Locate the cell with the specified text and output its (x, y) center coordinate. 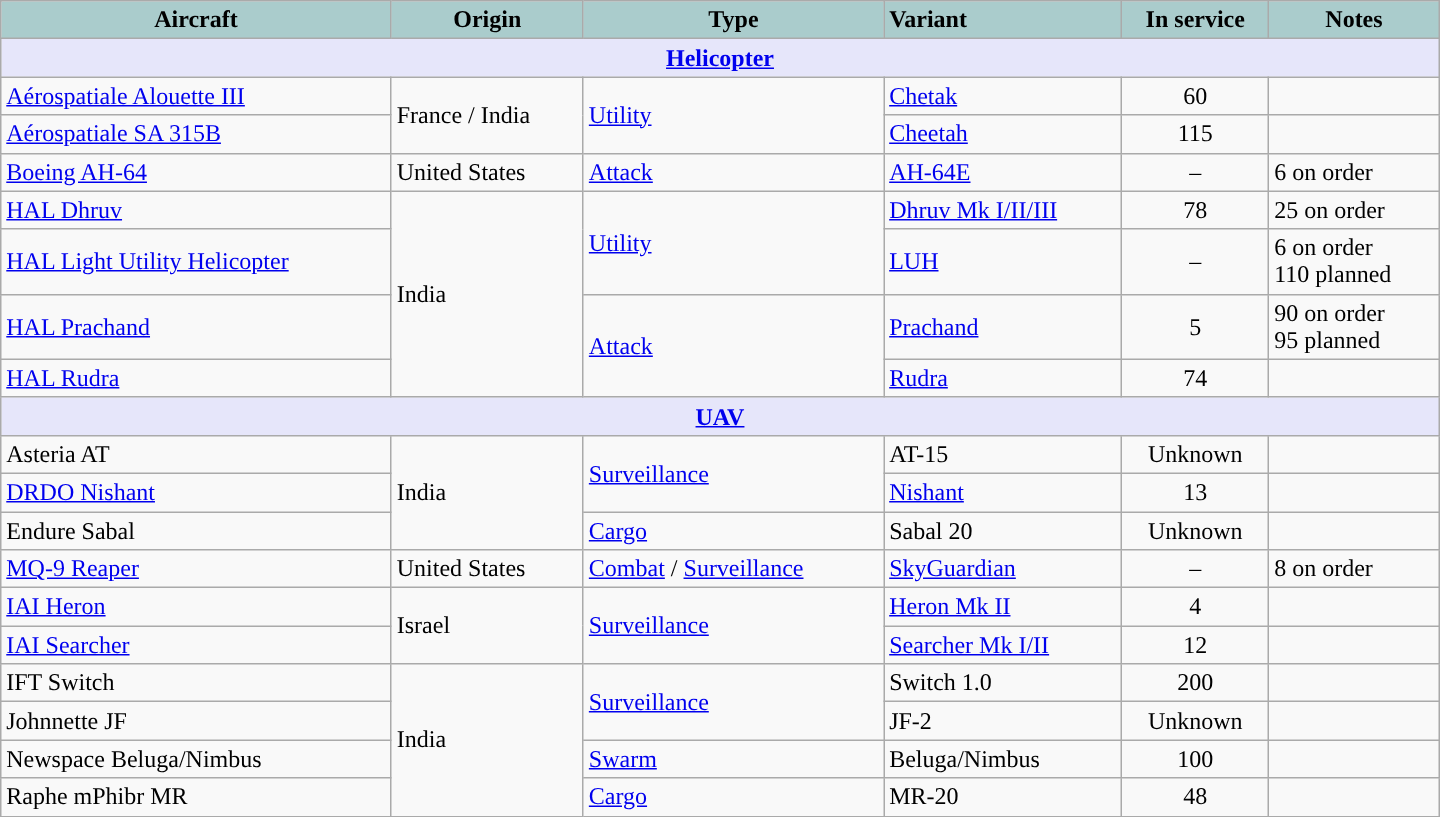
Sabal 20 (1003, 531)
Helicopter (720, 58)
Switch 1.0 (1003, 683)
Chetak (1003, 96)
MQ-9 Reaper (196, 569)
Johnnette JF (196, 721)
48 (1196, 797)
25 on order (1354, 210)
JF-2 (1003, 721)
115 (1196, 134)
Origin (487, 20)
AT-15 (1003, 454)
5 (1196, 326)
74 (1196, 378)
12 (1196, 645)
Combat / Surveillance (733, 569)
8 on order (1354, 569)
Boeing AH-64 (196, 172)
SkyGuardian (1003, 569)
Dhruv Mk I/II/III (1003, 210)
Asteria AT (196, 454)
Beluga/Nimbus (1003, 759)
100 (1196, 759)
Nishant (1003, 492)
6 on order 110 planned (1354, 262)
IFT Switch (196, 683)
Prachand (1003, 326)
13 (1196, 492)
Type (733, 20)
Newspace Beluga/Nimbus (196, 759)
Cheetah (1003, 134)
Israel (487, 626)
HAL Light Utility Helicopter (196, 262)
78 (1196, 210)
200 (1196, 683)
Heron Mk II (1003, 607)
Aérospatiale SA 315B (196, 134)
HAL Dhruv (196, 210)
IAI Searcher (196, 645)
Endure Sabal (196, 531)
UAV (720, 416)
Raphe mPhibr MR (196, 797)
Rudra (1003, 378)
Swarm (733, 759)
4 (1196, 607)
MR-20 (1003, 797)
HAL Prachand (196, 326)
60 (1196, 96)
Aérospatiale Alouette III (196, 96)
LUH (1003, 262)
Searcher Mk I/II (1003, 645)
90 on order 95 planned (1354, 326)
IAI Heron (196, 607)
DRDO Nishant (196, 492)
6 on order (1354, 172)
Aircraft (196, 20)
Variant (1003, 20)
AH-64E (1003, 172)
France / India (487, 115)
In service (1196, 20)
HAL Rudra (196, 378)
Notes (1354, 20)
